Detect which cell encompasses the target text, then output its [X, Y] center coordinate. 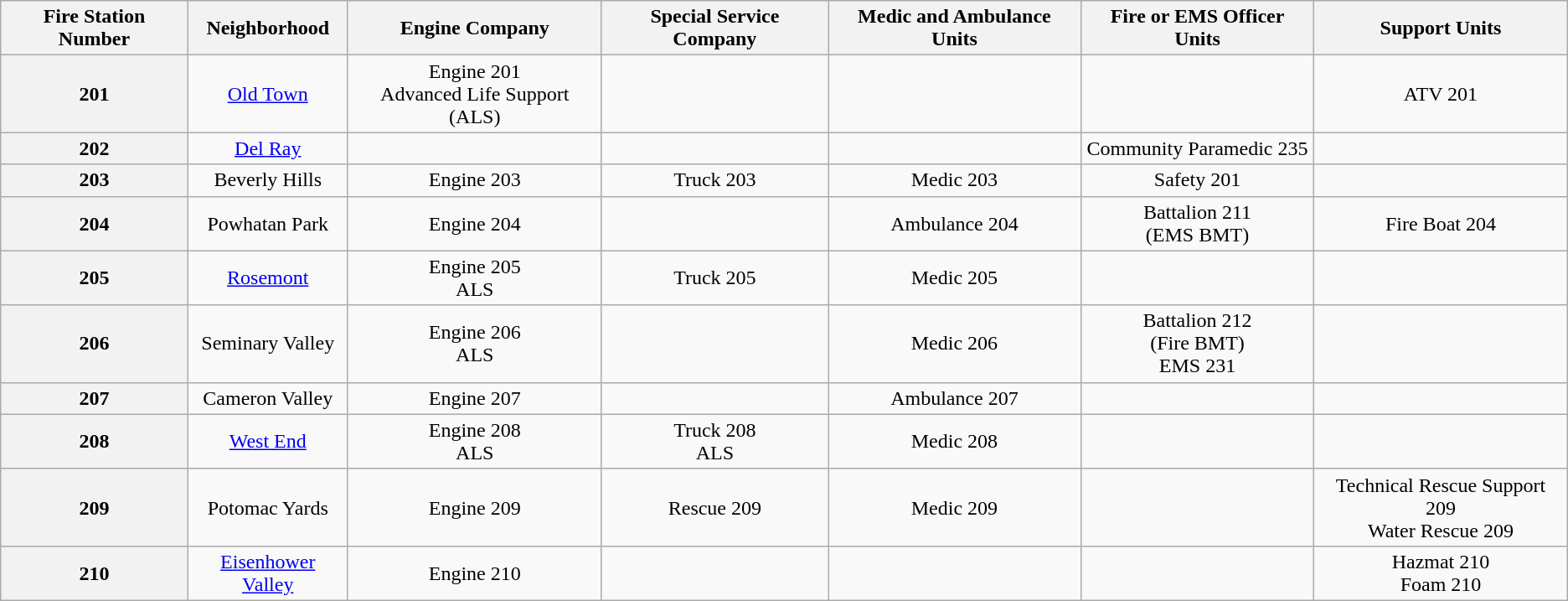
Technical Rescue Support 209Water Rescue 209 [1441, 507]
203 [94, 180]
209 [94, 507]
Fire or EMS Officer Units [1197, 28]
207 [94, 398]
Old Town [268, 94]
Fire Boat 204 [1441, 223]
Eisenhower Valley [268, 573]
Fire Station Number [94, 28]
Community Paramedic 235 [1197, 148]
Engine 203 [474, 180]
Battalion 211(EMS BMT) [1197, 223]
205 [94, 278]
Powhatan Park [268, 223]
Rescue 209 [714, 507]
Special Service Company [714, 28]
Medic 206 [955, 344]
Engine 206ALS [474, 344]
Engine 207 [474, 398]
Seminary Valley [268, 344]
Truck 203 [714, 180]
ATV 201 [1441, 94]
202 [94, 148]
Beverly Hills [268, 180]
Cameron Valley [268, 398]
206 [94, 344]
Medic and Ambulance Units [955, 28]
Engine 204 [474, 223]
Engine 205ALS [474, 278]
Medic 203 [955, 180]
Support Units [1441, 28]
Neighborhood [268, 28]
Safety 201 [1197, 180]
Hazmat 210Foam 210 [1441, 573]
Engine 209 [474, 507]
West End [268, 441]
Engine 201Advanced Life Support (ALS) [474, 94]
208 [94, 441]
Potomac Yards [268, 507]
Engine Company [474, 28]
Medic 205 [955, 278]
Truck 205 [714, 278]
Truck 208ALS [714, 441]
Rosemont [268, 278]
Medic 208 [955, 441]
201 [94, 94]
204 [94, 223]
Del Ray [268, 148]
Battalion 212(Fire BMT)EMS 231 [1197, 344]
210 [94, 573]
Engine 208ALS [474, 441]
Ambulance 207 [955, 398]
Ambulance 204 [955, 223]
Medic 209 [955, 507]
Engine 210 [474, 573]
